Output the (x, y) coordinate of the center of the cell containing the given text.  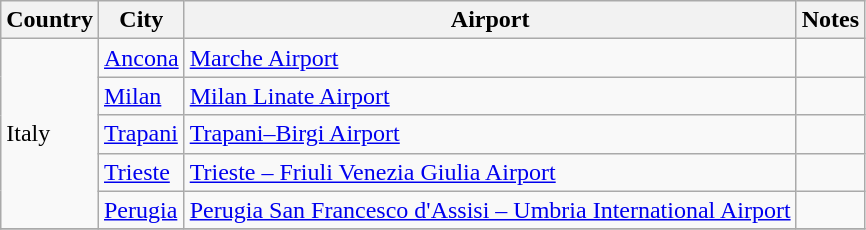
Country (50, 20)
Marche Airport (490, 58)
Notes (830, 20)
Trapani–Birgi Airport (490, 134)
Milan Linate Airport (490, 96)
Trapani (141, 134)
Milan (141, 96)
Trieste (141, 172)
Ancona (141, 58)
City (141, 20)
Perugia (141, 210)
Perugia San Francesco d'Assisi – Umbria International Airport (490, 210)
Airport (490, 20)
Trieste – Friuli Venezia Giulia Airport (490, 172)
Italy (50, 134)
